Return the [x, y] coordinate for the center point of the cell that contains the specified text.  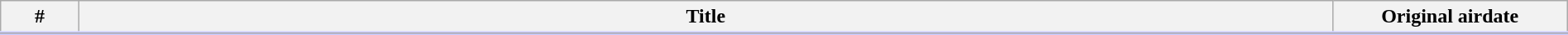
Original airdate [1450, 17]
# [40, 17]
Title [705, 17]
